For the text-containing cell, return its midpoint in (x, y) coordinate format. 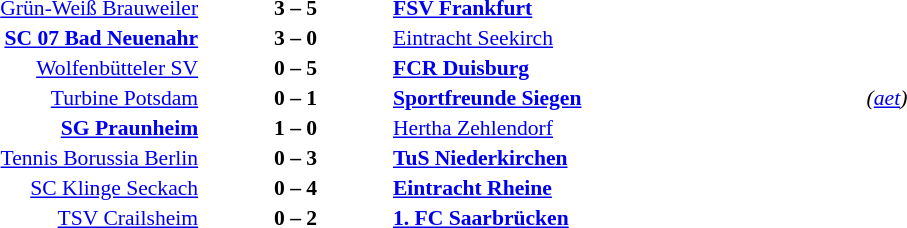
FCR Duisburg (627, 68)
Sportfreunde Siegen (627, 98)
Eintracht Seekirch (627, 38)
Eintracht Rheine (627, 188)
1 – 0 (296, 128)
0 – 4 (296, 188)
TuS Niederkirchen (627, 158)
3 – 0 (296, 38)
0 – 5 (296, 68)
0 – 1 (296, 98)
Hertha Zehlendorf (627, 128)
0 – 3 (296, 158)
